Locate the cell with the specified text and output its [x, y] center coordinate. 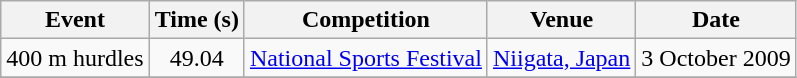
Venue [561, 20]
49.04 [196, 58]
National Sports Festival [366, 58]
Niigata, Japan [561, 58]
400 m hurdles [75, 58]
Event [75, 20]
Date [716, 20]
Competition [366, 20]
Time (s) [196, 20]
3 October 2009 [716, 58]
